Extract the [X, Y] coordinate from the center of the cell holding the provided text.  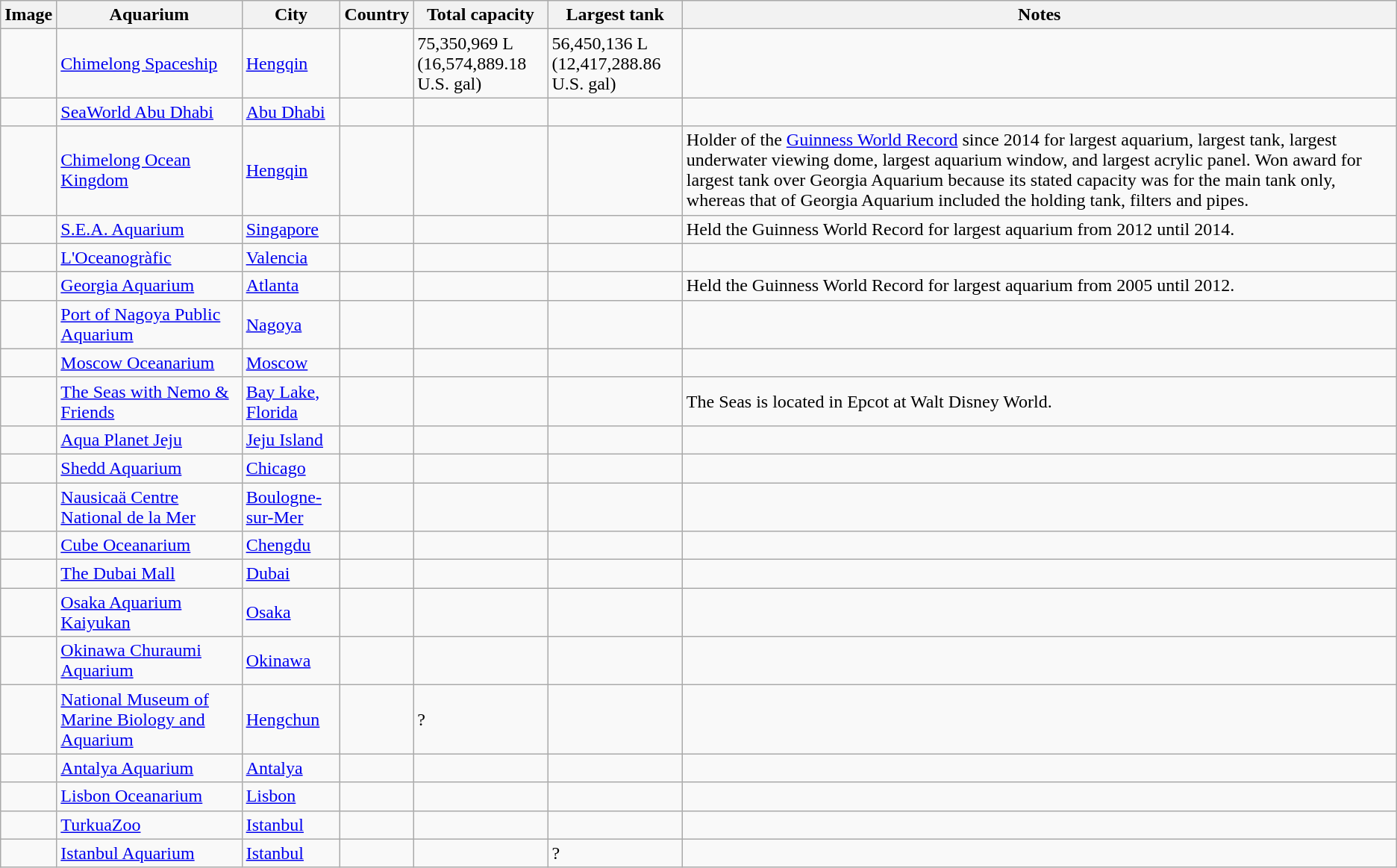
Osaka [291, 612]
Chicago [291, 468]
Lisbon Oceanarium [149, 796]
Jeju Island [291, 440]
Valencia [291, 257]
Abu Dhabi [291, 112]
Aquarium [149, 15]
City [291, 15]
Cube Oceanarium [149, 546]
Moscow [291, 363]
Aqua Planet Jeju [149, 440]
75,350,969 L(16,574,889.18 U.S. gal) [481, 63]
Singapore [291, 229]
Okinawa [291, 661]
TurkuaZoo [149, 825]
Dubai [291, 574]
SeaWorld Abu Dhabi [149, 112]
Georgia Aquarium [149, 286]
Chimelong Spaceship [149, 63]
Image [28, 15]
S.E.A. Aquarium [149, 229]
Chengdu [291, 546]
Country [377, 15]
56,450,136 L(12,417,288.86 U.S. gal) [615, 63]
Hengchun [291, 719]
Moscow Oceanarium [149, 363]
Nagoya [291, 324]
National Museum of Marine Biology and Aquarium [149, 719]
Port of Nagoya Public Aquarium [149, 324]
Bay Lake, Florida [291, 402]
Lisbon [291, 796]
The Dubai Mall [149, 574]
Chimelong Ocean Kingdom [149, 170]
Shedd Aquarium [149, 468]
Notes [1039, 15]
Held the Guinness World Record for largest aquarium from 2012 until 2014. [1039, 229]
Istanbul Aquarium [149, 853]
Okinawa Churaumi Aquarium [149, 661]
Antalya Aquarium [149, 768]
Antalya [291, 768]
The Seas with Nemo & Friends [149, 402]
Osaka Aquarium Kaiyukan [149, 612]
L'Oceanogràfic [149, 257]
Nausicaä Centre National de la Mer [149, 506]
Largest tank [615, 15]
Held the Guinness World Record for largest aquarium from 2005 until 2012. [1039, 286]
Boulogne-sur-Mer [291, 506]
The Seas is located in Epcot at Walt Disney World. [1039, 402]
Atlanta [291, 286]
Total capacity [481, 15]
